Locate the cell with the specified text and output its (X, Y) center coordinate. 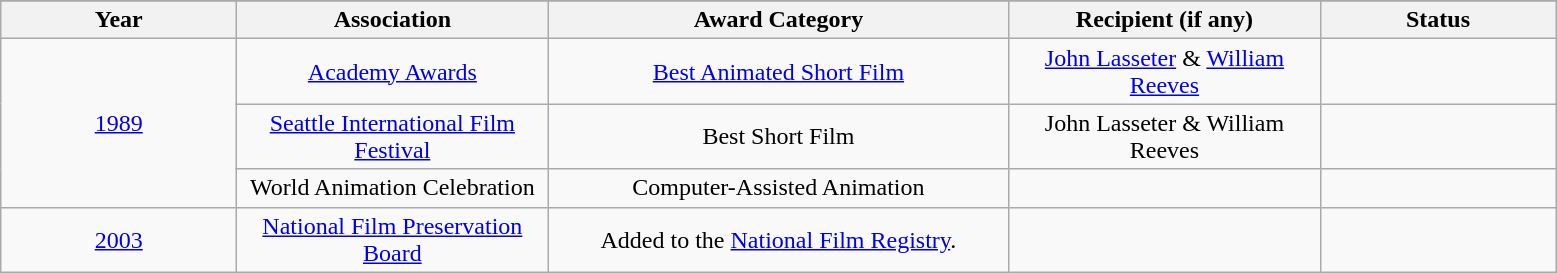
Association (392, 20)
Computer-Assisted Animation (778, 188)
2003 (119, 240)
Status (1438, 20)
Year (119, 20)
Academy Awards (392, 72)
Best Animated Short Film (778, 72)
Award Category (778, 20)
Best Short Film (778, 136)
1989 (119, 123)
Recipient (if any) (1164, 20)
National Film Preservation Board (392, 240)
Seattle International Film Festival (392, 136)
World Animation Celebration (392, 188)
Added to the National Film Registry. (778, 240)
